Return [x, y] of the center of cell containing provided text 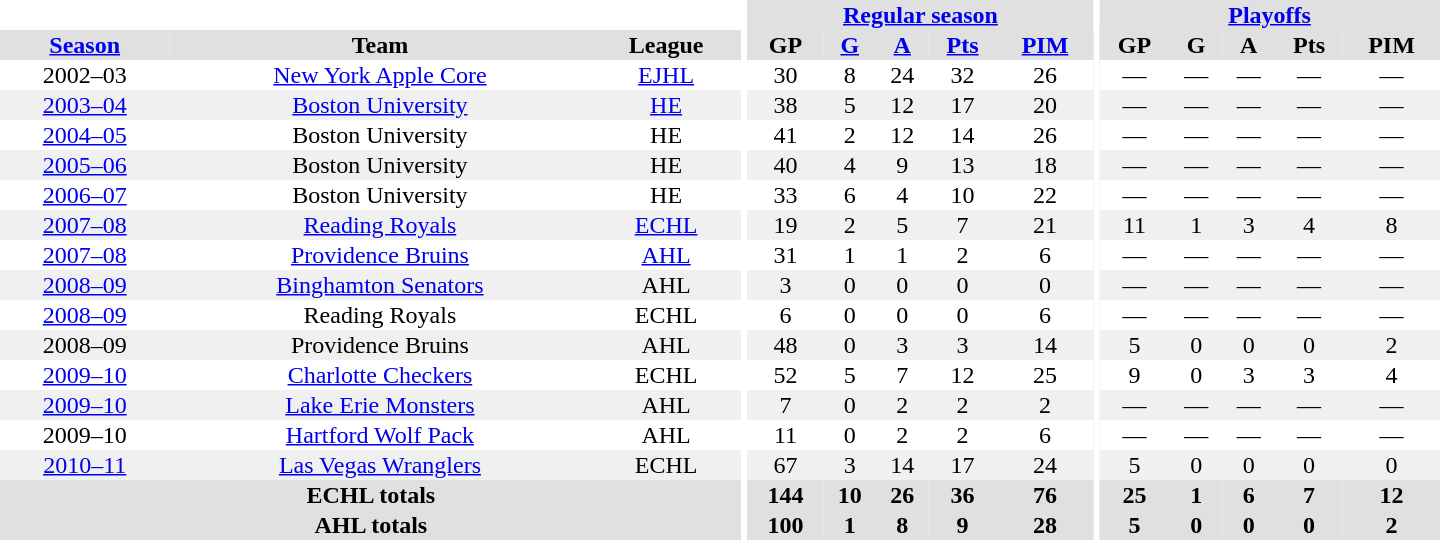
ECHL totals [371, 495]
Lake Erie Monsters [380, 405]
Binghamton Senators [380, 285]
13 [963, 165]
41 [786, 135]
2005–06 [84, 165]
League [666, 45]
Regular season [921, 15]
Hartford Wolf Pack [380, 435]
Las Vegas Wranglers [380, 465]
33 [786, 195]
2003–04 [84, 105]
31 [786, 255]
67 [786, 465]
28 [1046, 525]
Charlotte Checkers [380, 375]
52 [786, 375]
32 [963, 75]
19 [786, 225]
2002–03 [84, 75]
2006–07 [84, 195]
38 [786, 105]
Team [380, 45]
36 [963, 495]
New York Apple Core [380, 75]
EJHL [666, 75]
76 [1046, 495]
40 [786, 165]
18 [1046, 165]
AHL totals [371, 525]
21 [1046, 225]
22 [1046, 195]
144 [786, 495]
Playoffs [1270, 15]
20 [1046, 105]
100 [786, 525]
2010–11 [84, 465]
2004–05 [84, 135]
48 [786, 345]
30 [786, 75]
Season [84, 45]
